Find where the given text appears and provide that cell's center as [x, y] coordinate. 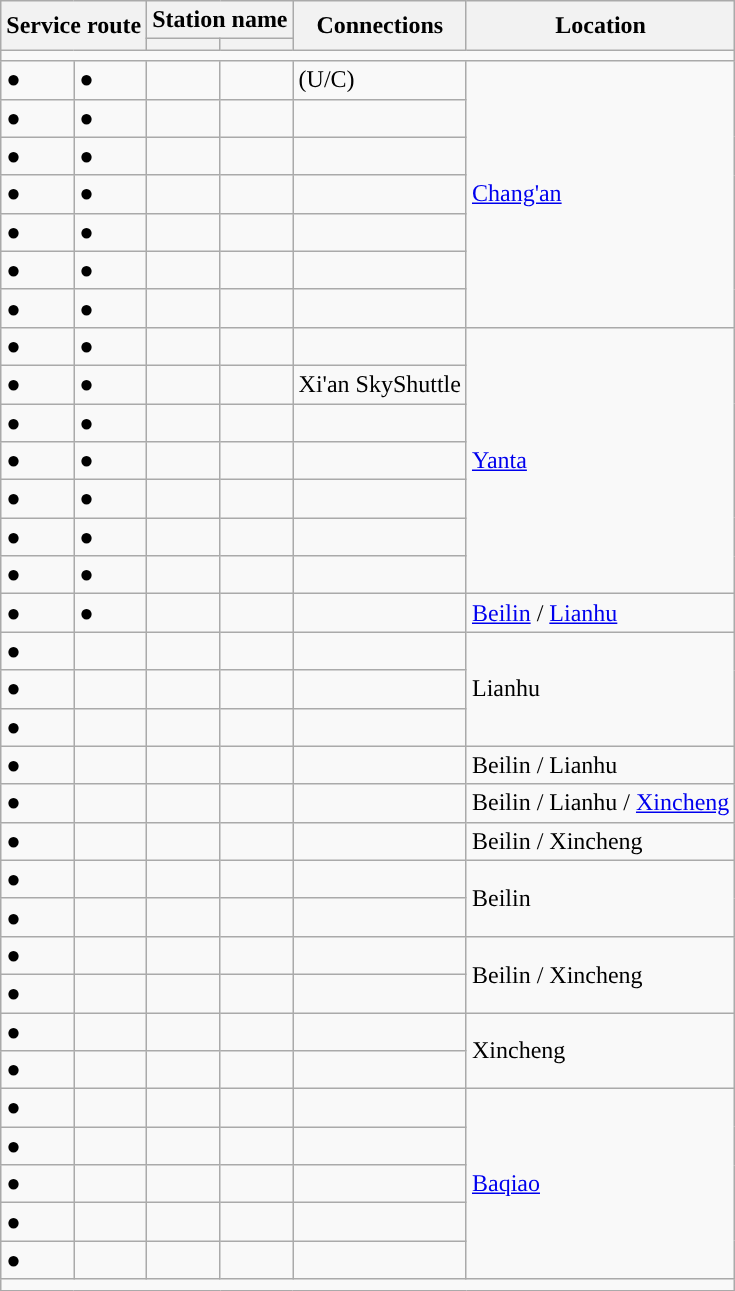
Station name [220, 20]
Lianhu [600, 689]
Service route [74, 26]
Location [600, 26]
Beilin [600, 898]
Yanta [600, 460]
Connections [380, 26]
Beilin / Lianhu / Xincheng [600, 803]
(U/C) [380, 80]
Baqiao [600, 1184]
Xincheng [600, 1050]
Chang'an [600, 194]
Xi'an SkyShuttle [380, 384]
